Extract the (x, y) coordinate from the center of the cell holding the provided text.  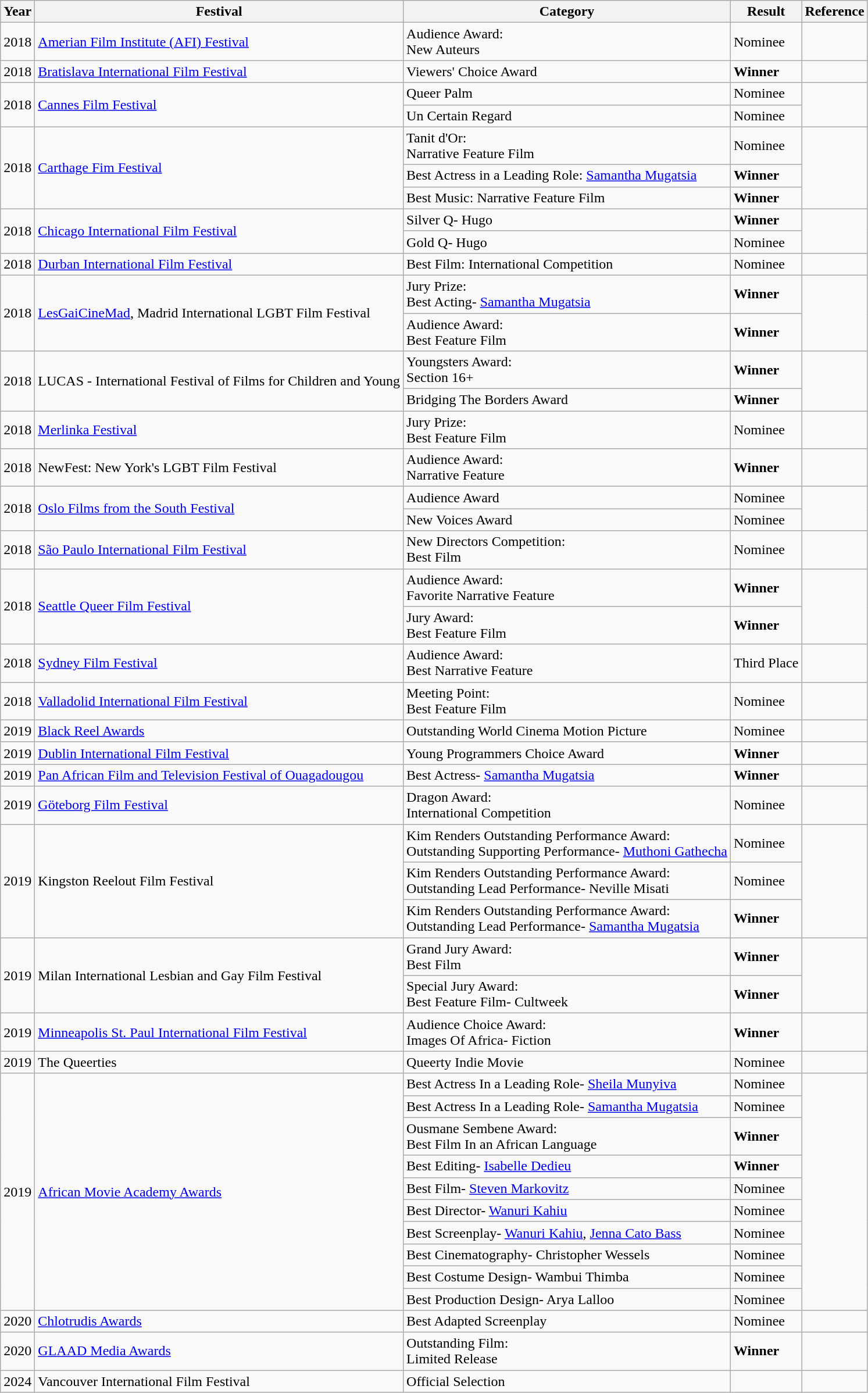
LUCAS - International Festival of Films for Children and Young (219, 381)
Audience Award:Narrative Feature (567, 467)
Göteborg Film Festival (219, 805)
Dragon Award:International Competition (567, 805)
Carthage Fim Festival (219, 167)
Viewers' Choice Award (567, 72)
Best Actress In a Leading Role- Sheila Munyiva (567, 1084)
Best Film- Steven Markovitz (567, 1188)
Queer Palm (567, 94)
Cannes Film Festival (219, 105)
Young Programmers Choice Award (567, 753)
Jury Prize:Best Acting- Samantha Mugatsia (567, 294)
Durban International Film Festival (219, 264)
Outstanding World Cinema Motion Picture (567, 731)
New Voices Award (567, 520)
Year (17, 12)
Queerty Indie Movie (567, 1062)
Special Jury Award:Best Feature Film- Cultweek (567, 994)
2024 (17, 1381)
Ousmane Sembene Award:Best Film In an African Language (567, 1136)
Best Music: Narrative Feature Film (567, 198)
Category (567, 12)
Un Certain Regard (567, 116)
Best Costume Design- Wambui Thimba (567, 1277)
Result (766, 12)
Audience Award:Favorite Narrative Feature (567, 587)
GLAAD Media Awards (219, 1351)
Best Cinematography- Christopher Wessels (567, 1255)
Minneapolis St. Paul International Film Festival (219, 1033)
Silver Q- Hugo (567, 220)
Valladolid International Film Festival (219, 701)
Audience Award:New Auteurs (567, 42)
Outstanding Film:Limited Release (567, 1351)
Best Screenplay- Wanuri Kahiu, Jenna Cato Bass (567, 1233)
Chicago International Film Festival (219, 231)
Jury Prize:Best Feature Film (567, 430)
Bridging The Borders Award (567, 400)
Audience Award:Best Feature Film (567, 331)
NewFest: New York's LGBT Film Festival (219, 467)
São Paulo International Film Festival (219, 550)
Audience Award:Best Narrative Feature (567, 663)
Best Film: International Competition (567, 264)
Gold Q- Hugo (567, 242)
Sydney Film Festival (219, 663)
Best Editing- Isabelle Dedieu (567, 1166)
Kim Renders Outstanding Performance Award:Outstanding Supporting Performance- Muthoni Gathecha (567, 843)
Audience Award (567, 498)
The Queerties (219, 1062)
Reference (835, 12)
Third Place (766, 663)
Youngsters Award:Section 16+ (567, 370)
Meeting Point:Best Feature Film (567, 701)
Black Reel Awards (219, 731)
African Movie Academy Awards (219, 1192)
New Directors Competition:Best Film (567, 550)
Audience Choice Award:Images Of Africa- Fiction (567, 1033)
Kim Renders Outstanding Performance Award:Outstanding Lead Performance- Neville Misati (567, 881)
Best Adapted Screenplay (567, 1321)
Kingston Reelout Film Festival (219, 881)
Oslo Films from the South Festival (219, 509)
Grand Jury Award:Best Film (567, 957)
Bratislava International Film Festival (219, 72)
Dublin International Film Festival (219, 753)
Milan International Lesbian and Gay Film Festival (219, 976)
Kim Renders Outstanding Performance Award:Outstanding Lead Performance- Samantha Mugatsia (567, 919)
Vancouver International Film Festival (219, 1381)
Chlotrudis Awards (219, 1321)
Festival (219, 12)
Best Actress In a Leading Role- Samantha Mugatsia (567, 1106)
Best Director- Wanuri Kahiu (567, 1210)
Best Actress- Samantha Mugatsia (567, 775)
Amerian Film Institute (AFI) Festival (219, 42)
Merlinka Festival (219, 430)
LesGaiCineMad, Madrid International LGBT Film Festival (219, 313)
Best Actress in a Leading Role: Samantha Mugatsia (567, 176)
Pan African Film and Television Festival of Ouagadougou (219, 775)
Jury Award:Best Feature Film (567, 626)
Tanit d'Or:Narrative Feature Film (567, 145)
Seattle Queer Film Festival (219, 606)
Best Production Design- Arya Lalloo (567, 1299)
Official Selection (567, 1381)
